Search for the cell housing the specified text and yield its (X, Y) center coordinate. 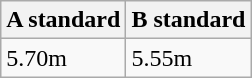
A standard (64, 20)
5.70m (64, 58)
B standard (188, 20)
5.55m (188, 58)
